Return (x, y) of the center of cell containing provided text 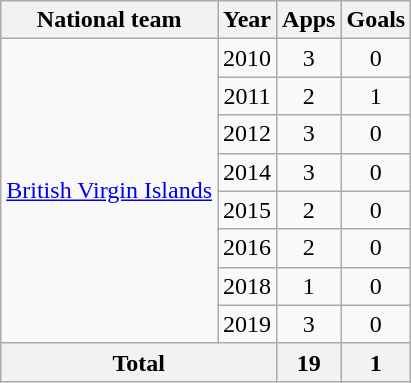
Total (139, 362)
2019 (248, 324)
Year (248, 20)
2011 (248, 96)
19 (309, 362)
2014 (248, 172)
Apps (309, 20)
2010 (248, 58)
National team (110, 20)
2012 (248, 134)
2016 (248, 248)
British Virgin Islands (110, 191)
2015 (248, 210)
2018 (248, 286)
Goals (376, 20)
